Identify which cell holds the provided text, then report its (X, Y) central coordinate. 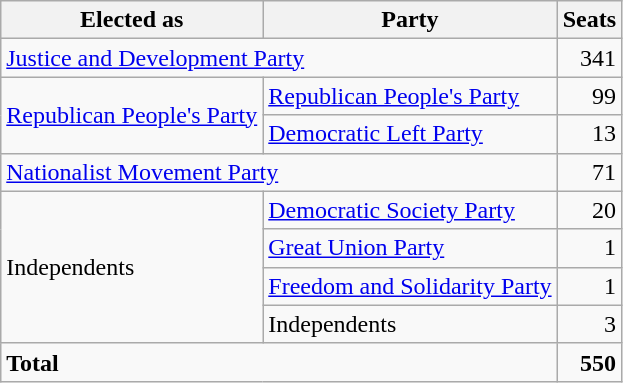
Democratic Society Party (410, 210)
Total (279, 362)
341 (589, 58)
99 (589, 96)
Nationalist Movement Party (279, 172)
Party (410, 20)
3 (589, 324)
Seats (589, 20)
550 (589, 362)
Freedom and Solidarity Party (410, 286)
Justice and Development Party (279, 58)
Elected as (132, 20)
Democratic Left Party (410, 134)
20 (589, 210)
Great Union Party (410, 248)
13 (589, 134)
71 (589, 172)
